Provide the [x, y] coordinate of the cell's center where the given text is located.  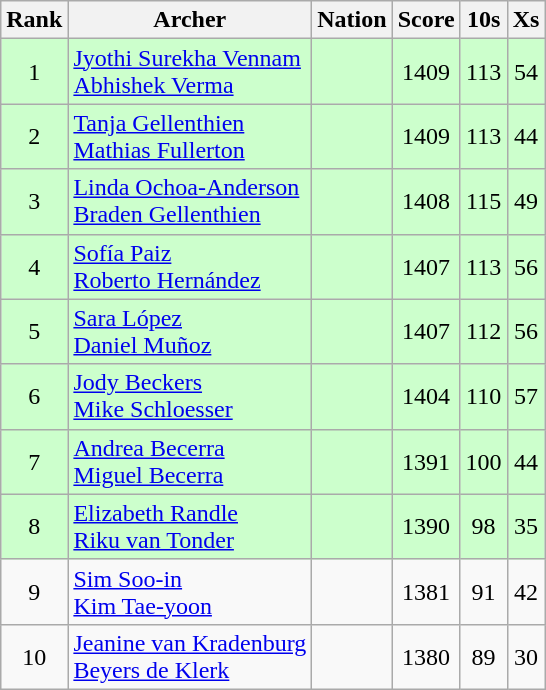
2 [34, 136]
Sim Soo-inKim Tae-yoon [190, 592]
Elizabeth RandleRiku van Tonder [190, 526]
98 [484, 526]
Xs [526, 20]
42 [526, 592]
1408 [426, 202]
49 [526, 202]
10 [34, 656]
89 [484, 656]
6 [34, 396]
Jyothi Surekha VennamAbhishek Verma [190, 72]
Rank [34, 20]
91 [484, 592]
110 [484, 396]
Jody BeckersMike Schloesser [190, 396]
7 [34, 462]
54 [526, 72]
10s [484, 20]
Sara LópezDaniel Muñoz [190, 332]
1391 [426, 462]
4 [34, 266]
35 [526, 526]
Nation [352, 20]
9 [34, 592]
Score [426, 20]
30 [526, 656]
1 [34, 72]
1380 [426, 656]
5 [34, 332]
Jeanine van KradenburgBeyers de Klerk [190, 656]
Linda Ochoa-AndersonBraden Gellenthien [190, 202]
112 [484, 332]
1390 [426, 526]
Archer [190, 20]
Andrea BecerraMiguel Becerra [190, 462]
Tanja GellenthienMathias Fullerton [190, 136]
Sofía PaizRoberto Hernández [190, 266]
57 [526, 396]
1381 [426, 592]
3 [34, 202]
1404 [426, 396]
100 [484, 462]
8 [34, 526]
115 [484, 202]
